Determine the (x, y) coordinate at the center of the cell enclosing the given text.  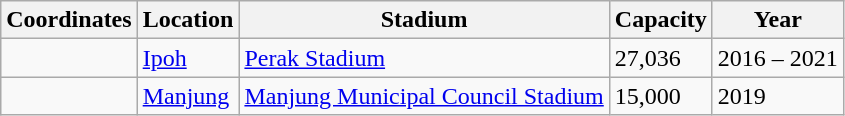
27,036 (660, 58)
Capacity (660, 20)
2019 (778, 96)
Coordinates (69, 20)
Stadium (424, 20)
15,000 (660, 96)
Manjung (188, 96)
Perak Stadium (424, 58)
Ipoh (188, 58)
Manjung Municipal Council Stadium (424, 96)
Year (778, 20)
2016 – 2021 (778, 58)
Location (188, 20)
